Return (x, y) of the center of cell containing provided text 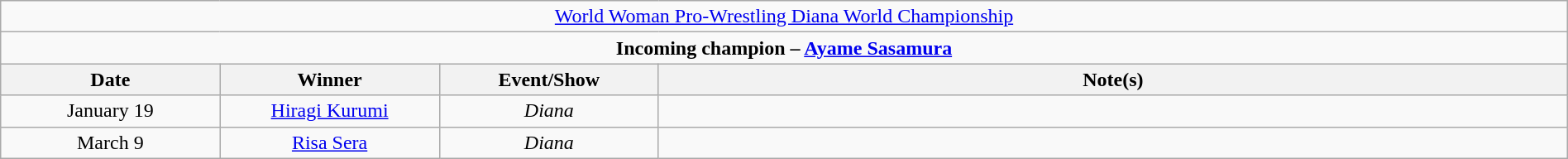
Winner (329, 79)
Date (111, 79)
March 9 (111, 142)
Hiragi Kurumi (329, 111)
January 19 (111, 111)
Incoming champion – Ayame Sasamura (784, 48)
Event/Show (549, 79)
World Woman Pro-Wrestling Diana World Championship (784, 17)
Risa Sera (329, 142)
Note(s) (1113, 79)
